Locate the cell with the specified text and output its (X, Y) center coordinate. 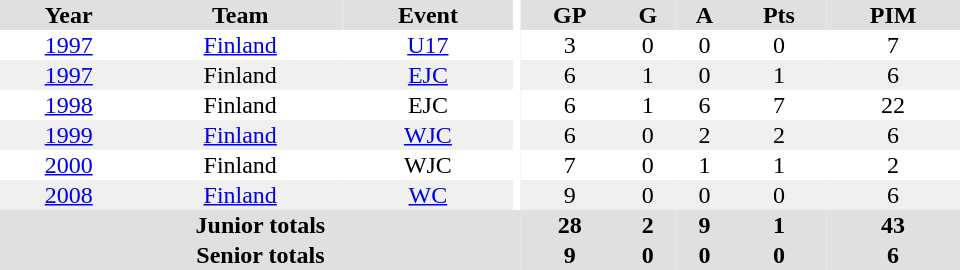
2008 (68, 195)
Event (428, 15)
U17 (428, 45)
22 (893, 105)
43 (893, 225)
Year (68, 15)
1998 (68, 105)
1999 (68, 135)
28 (570, 225)
A (704, 15)
2000 (68, 165)
Junior totals (260, 225)
Senior totals (260, 255)
G (648, 15)
WC (428, 195)
3 (570, 45)
Pts (779, 15)
Team (240, 15)
PIM (893, 15)
GP (570, 15)
